For the text-containing cell, return its midpoint in [X, Y] coordinate format. 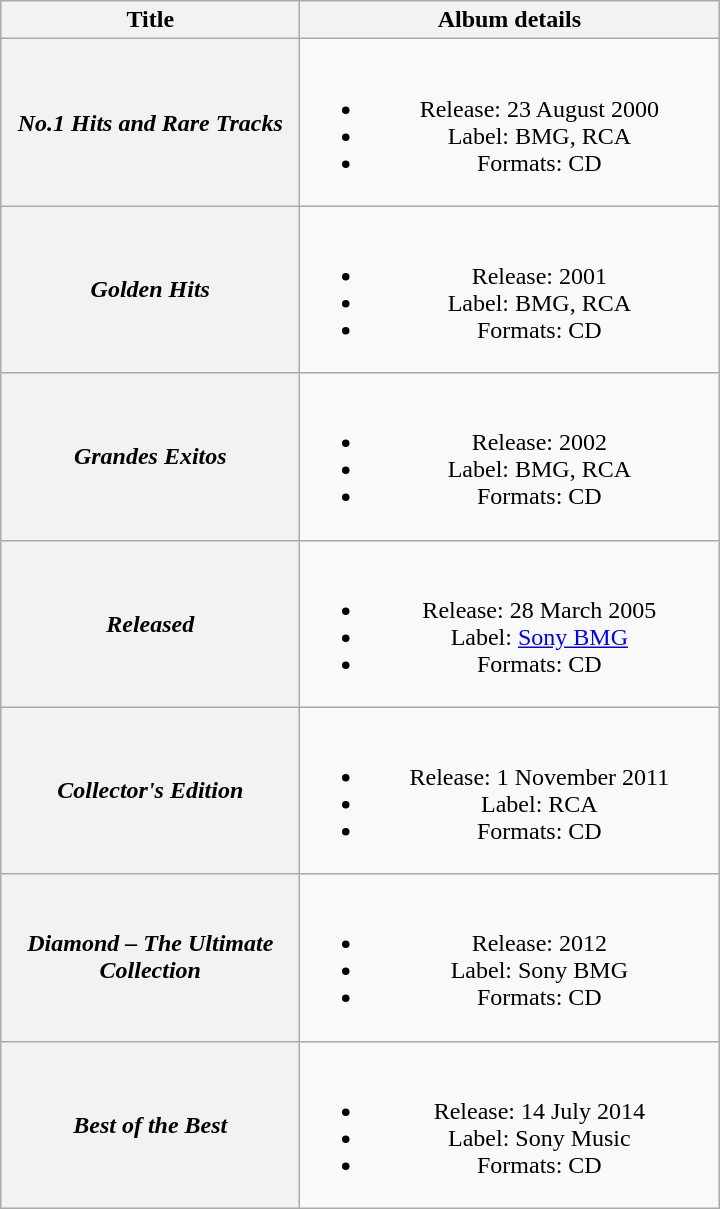
Best of the Best [150, 1124]
Golden Hits [150, 290]
Release: 1 November 2011Label: RCAFormats: CD [510, 790]
Release: 2012 Label: Sony BMGFormats: CD [510, 958]
Release: 2002 Label: BMG, RCAFormats: CD [510, 456]
No.1 Hits and Rare Tracks [150, 122]
Title [150, 20]
Album details [510, 20]
Release: 14 July 2014 Label: Sony MusicFormats: CD [510, 1124]
Collector's Edition [150, 790]
Release: 23 August 2000 Label: BMG, RCAFormats: CD [510, 122]
Grandes Exitos [150, 456]
Release: 28 March 2005 Label: Sony BMGFormats: CD [510, 624]
Released [150, 624]
Release: 2001 Label: BMG, RCAFormats: CD [510, 290]
Diamond – The Ultimate Collection [150, 958]
